Provide the [x, y] coordinate of the cell's center where the given text is located.  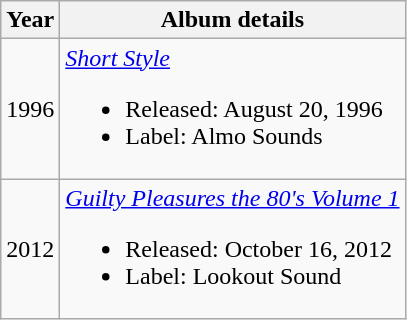
1996 [30, 109]
Year [30, 20]
Guilty Pleasures the 80's Volume 1Released: October 16, 2012Label: Lookout Sound [232, 249]
Short StyleReleased: August 20, 1996Label: Almo Sounds [232, 109]
2012 [30, 249]
Album details [232, 20]
